Detect which cell encompasses the target text, then output its [x, y] center coordinate. 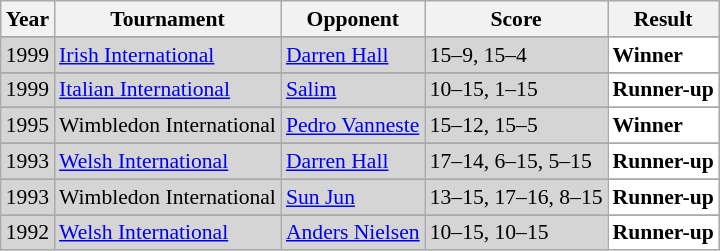
13–15, 17–16, 8–15 [516, 197]
1992 [28, 233]
Italian International [168, 90]
1995 [28, 126]
Irish International [168, 55]
17–14, 6–15, 5–15 [516, 162]
Sun Jun [353, 197]
Tournament [168, 19]
Opponent [353, 19]
Year [28, 19]
15–9, 15–4 [516, 55]
10–15, 1–15 [516, 90]
Anders Nielsen [353, 233]
15–12, 15–5 [516, 126]
Result [664, 19]
Score [516, 19]
Pedro Vanneste [353, 126]
Salim [353, 90]
10–15, 10–15 [516, 233]
